Scan for the cell matching the given text and deliver its (x, y) coordinate at center. 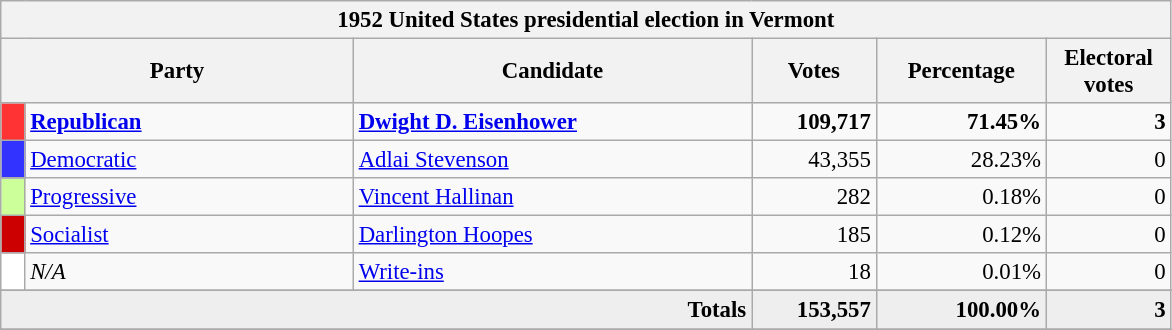
Dwight D. Eisenhower (552, 122)
Socialist (189, 235)
Candidate (552, 72)
43,355 (814, 160)
109,717 (814, 122)
185 (814, 235)
Vincent Hallinan (552, 197)
0.12% (961, 235)
282 (814, 197)
Darlington Hoopes (552, 235)
Votes (814, 72)
Progressive (189, 197)
Republican (189, 122)
0.01% (961, 273)
Electoral votes (1108, 72)
153,557 (814, 310)
Party (178, 72)
Percentage (961, 72)
1952 United States presidential election in Vermont (586, 20)
71.45% (961, 122)
Democratic (189, 160)
0.18% (961, 197)
Write-ins (552, 273)
28.23% (961, 160)
N/A (189, 273)
18 (814, 273)
100.00% (961, 310)
Adlai Stevenson (552, 160)
Totals (376, 310)
